Locate the cell with the specified text and output its [x, y] center coordinate. 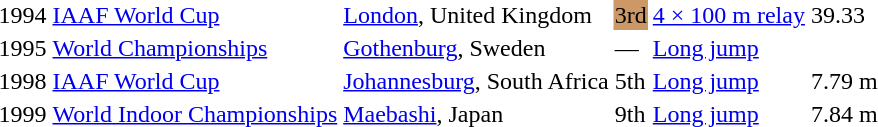
5th [630, 81]
World Championships [195, 48]
4 × 100 m relay [728, 15]
Johannesburg, South Africa [476, 81]
London, United Kingdom [476, 15]
3rd [630, 15]
Gothenburg, Sweden [476, 48]
— [630, 48]
